Capture the cell that displays the provided text and extract its [x, y] central coordinate. 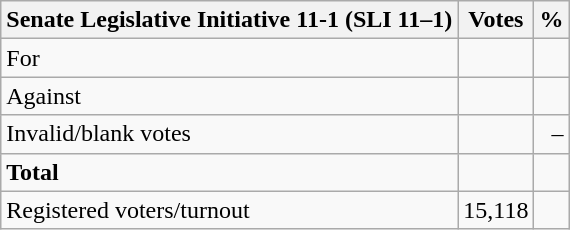
Invalid/blank votes [230, 134]
Total [230, 172]
Senate Legislative Initiative 11-1 (SLI 11–1) [230, 20]
Votes [496, 20]
For [230, 58]
Against [230, 96]
15,118 [496, 210]
% [552, 20]
– [552, 134]
Registered voters/turnout [230, 210]
